Return (X, Y) of the center of cell containing provided text 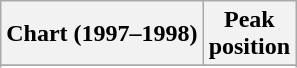
Chart (1997–1998) (102, 34)
Peakposition (249, 34)
